For the text-containing cell, return its midpoint in [x, y] coordinate format. 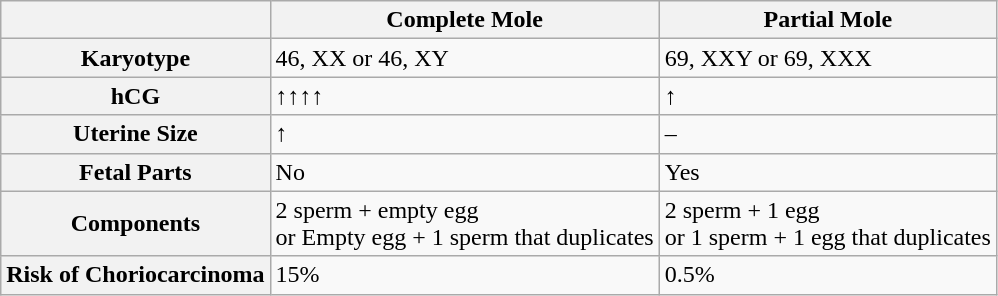
Partial Mole [828, 20]
46, XX or 46, XY [464, 58]
– [828, 134]
Uterine Size [136, 134]
Fetal Parts [136, 172]
Karyotype [136, 58]
2 sperm + 1 eggor 1 sperm + 1 egg that duplicates [828, 224]
↑↑↑↑ [464, 96]
Complete Mole [464, 20]
0.5% [828, 275]
hCG [136, 96]
Risk of Choriocarcinoma [136, 275]
No [464, 172]
2 sperm + empty eggor Empty egg + 1 sperm that duplicates [464, 224]
Yes [828, 172]
15% [464, 275]
69, XXY or 69, XXX [828, 58]
Components [136, 224]
